Find where the given text appears and provide that cell's center as [X, Y] coordinate. 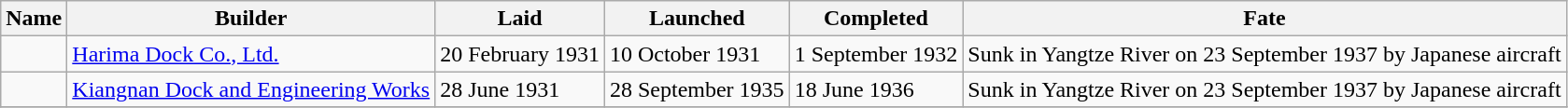
Fate [1264, 19]
Laid [520, 19]
20 February 1931 [520, 54]
Harima Dock Co., Ltd. [251, 54]
Name [34, 19]
28 September 1935 [697, 89]
Completed [876, 19]
Launched [697, 19]
Builder [251, 19]
18 June 1936 [876, 89]
Kiangnan Dock and Engineering Works [251, 89]
28 June 1931 [520, 89]
10 October 1931 [697, 54]
1 September 1932 [876, 54]
